Identify which cell holds the provided text, then report its [X, Y] central coordinate. 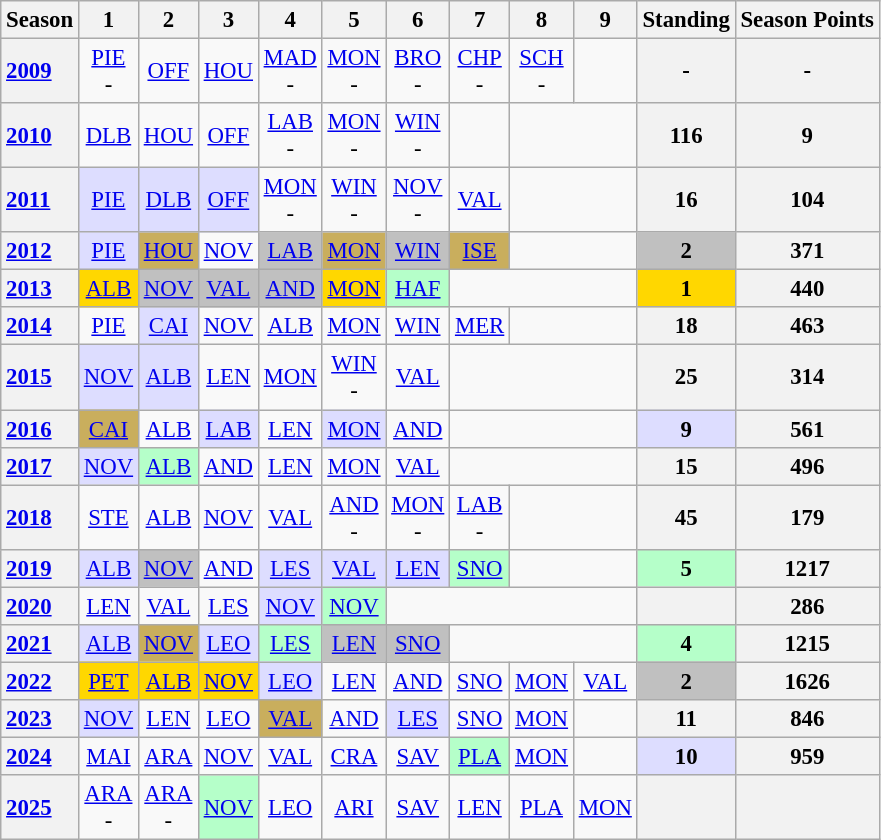
463 [807, 327]
2022 [40, 681]
11 [686, 719]
AND- [354, 518]
16 [686, 200]
PIE- [108, 72]
HAF [418, 289]
BRO- [418, 72]
2014 [40, 327]
25 [686, 378]
Standing [686, 20]
561 [807, 429]
10 [686, 756]
2015 [40, 378]
440 [807, 289]
Season Points [807, 20]
CHP- [480, 72]
45 [686, 518]
496 [807, 466]
ISE [480, 251]
3 [228, 20]
2021 [40, 644]
2013 [40, 289]
2023 [40, 719]
104 [807, 200]
7 [480, 20]
116 [686, 136]
1217 [807, 568]
2011 [40, 200]
STE [108, 518]
846 [807, 719]
SCH- [542, 72]
959 [807, 756]
2009 [40, 72]
2024 [40, 756]
2010 [40, 136]
2016 [40, 429]
2020 [40, 606]
CRA [354, 756]
Season [40, 20]
1626 [807, 681]
371 [807, 251]
PET [108, 681]
NOV- [418, 200]
8 [542, 20]
2012 [40, 251]
1215 [807, 644]
MAD- [290, 72]
2018 [40, 518]
2017 [40, 466]
2019 [40, 568]
286 [807, 606]
ARA [168, 756]
2025 [40, 808]
18 [686, 327]
MAI [108, 756]
6 [418, 20]
ARI [354, 808]
MER [480, 327]
314 [807, 378]
15 [686, 466]
179 [807, 518]
